Provide the (X, Y) coordinate of the cell's center where the given text is located.  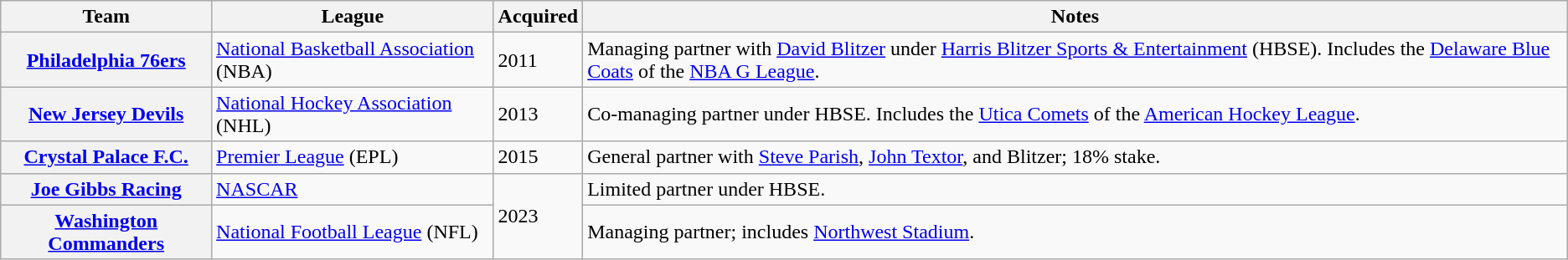
Notes (1075, 17)
Managing partner with David Blitzer under Harris Blitzer Sports & Entertainment (HBSE). Includes the Delaware Blue Coats of the NBA G League. (1075, 60)
National Hockey Association (NHL) (353, 114)
League (353, 17)
Premier League (EPL) (353, 157)
2015 (538, 157)
Managing partner; includes Northwest Stadium. (1075, 232)
2023 (538, 216)
General partner with Steve Parish, John Textor, and Blitzer; 18% stake. (1075, 157)
National Basketball Association (NBA) (353, 60)
Team (106, 17)
New Jersey Devils (106, 114)
2013 (538, 114)
Acquired (538, 17)
National Football League (NFL) (353, 232)
Washington Commanders (106, 232)
Joe Gibbs Racing (106, 189)
Co-managing partner under HBSE. Includes the Utica Comets of the American Hockey League. (1075, 114)
2011 (538, 60)
Philadelphia 76ers (106, 60)
NASCAR (353, 189)
Crystal Palace F.C. (106, 157)
Limited partner under HBSE. (1075, 189)
